Find where the given text appears and provide that cell's center as (x, y) coordinate. 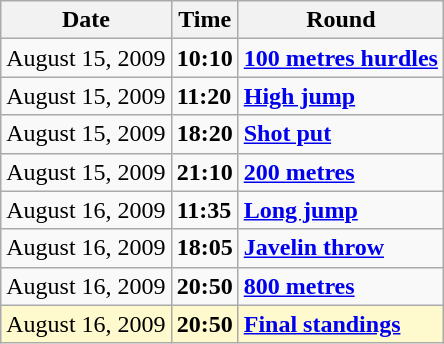
100 metres hurdles (340, 58)
High jump (340, 96)
800 metres (340, 286)
Final standings (340, 324)
Long jump (340, 210)
21:10 (204, 172)
Date (86, 20)
18:05 (204, 248)
200 metres (340, 172)
Shot put (340, 134)
10:10 (204, 58)
11:35 (204, 210)
Javelin throw (340, 248)
18:20 (204, 134)
11:20 (204, 96)
Time (204, 20)
Round (340, 20)
